Search for the cell housing the specified text and yield its [x, y] center coordinate. 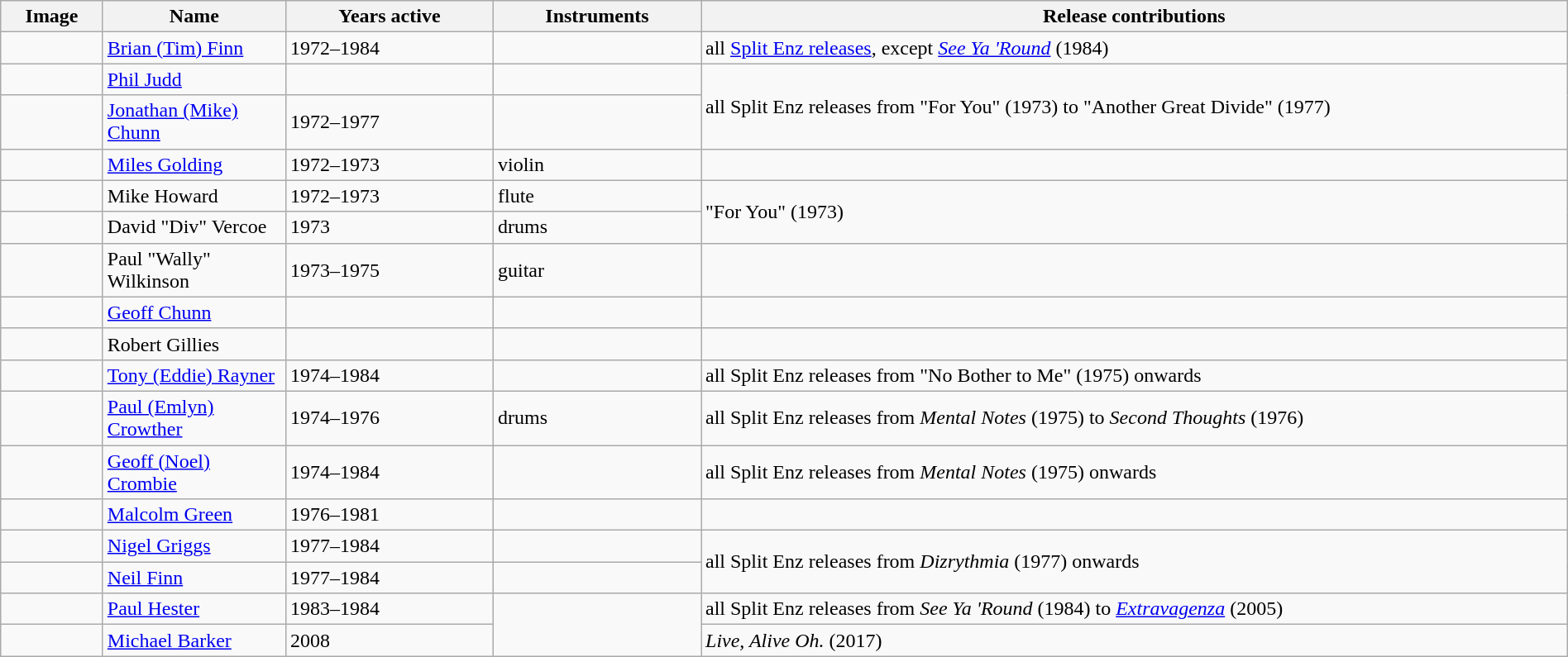
"For You" (1973) [1135, 212]
1973–1975 [389, 269]
Brian (Tim) Finn [194, 48]
Image [52, 17]
Live, Alive Oh. (2017) [1135, 640]
Release contributions [1135, 17]
1972–1984 [389, 48]
1972–1977 [389, 122]
all Split Enz releases from "No Bother to Me" (1975) onwards [1135, 375]
Instruments [597, 17]
Jonathan (Mike) Chunn [194, 122]
Paul "Wally" Wilkinson [194, 269]
Robert Gillies [194, 344]
all Split Enz releases from Dizrythmia (1977) onwards [1135, 562]
Miles Golding [194, 164]
violin [597, 164]
all Split Enz releases from See Ya 'Round (1984) to Extravagenza (2005) [1135, 609]
David "Div" Vercoe [194, 227]
Name [194, 17]
Phil Judd [194, 79]
guitar [597, 269]
all Split Enz releases, except See Ya 'Round (1984) [1135, 48]
Mike Howard [194, 196]
1976–1981 [389, 515]
Neil Finn [194, 578]
Geoff (Noel) Crombie [194, 471]
Paul (Emlyn) Crowther [194, 418]
flute [597, 196]
1973 [389, 227]
all Split Enz releases from Mental Notes (1975) to Second Thoughts (1976) [1135, 418]
all Split Enz releases from Mental Notes (1975) onwards [1135, 471]
1974–1976 [389, 418]
Paul Hester [194, 609]
1983–1984 [389, 609]
all Split Enz releases from "For You" (1973) to "Another Great Divide" (1977) [1135, 106]
Geoff Chunn [194, 312]
Years active [389, 17]
Malcolm Green [194, 515]
Michael Barker [194, 640]
2008 [389, 640]
Nigel Griggs [194, 546]
Tony (Eddie) Rayner [194, 375]
